Scan for the cell matching the given text and deliver its [x, y] coordinate at center. 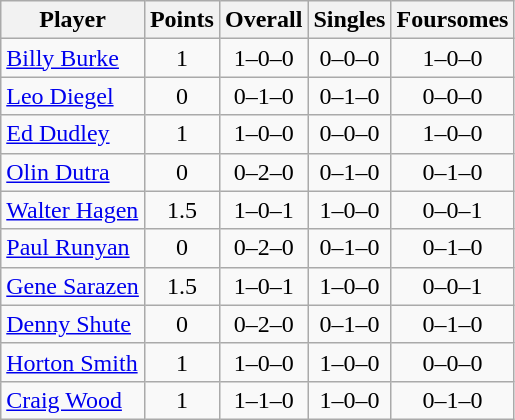
Leo Diegel [73, 96]
Overall [263, 20]
Player [73, 20]
Paul Runyan [73, 248]
Ed Dudley [73, 134]
Points [182, 20]
Horton Smith [73, 362]
Foursomes [452, 20]
Denny Shute [73, 324]
1–1–0 [263, 400]
Craig Wood [73, 400]
Gene Sarazen [73, 286]
Billy Burke [73, 58]
Singles [350, 20]
Walter Hagen [73, 210]
Olin Dutra [73, 172]
